Identify which cell holds the provided text, then report its [x, y] central coordinate. 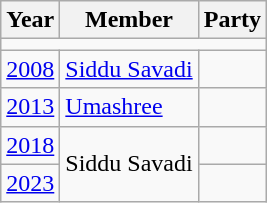
Member [129, 20]
Umashree [129, 107]
Year [30, 20]
Party [232, 20]
2023 [30, 183]
2013 [30, 107]
2018 [30, 145]
2008 [30, 69]
